Scan for the cell matching the given text and deliver its [x, y] coordinate at center. 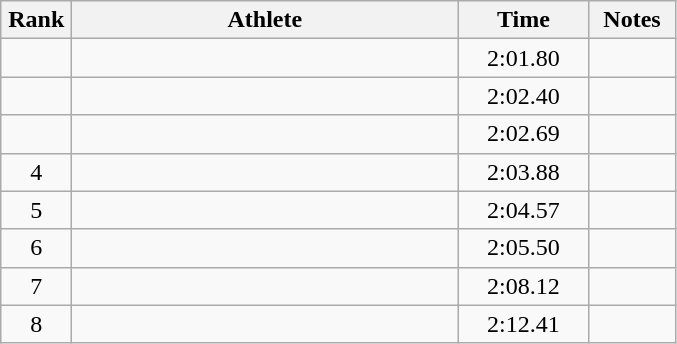
2:03.88 [524, 172]
8 [36, 324]
2:12.41 [524, 324]
4 [36, 172]
2:01.80 [524, 58]
2:08.12 [524, 286]
2:02.40 [524, 96]
5 [36, 210]
Athlete [265, 20]
2:05.50 [524, 248]
Rank [36, 20]
Time [524, 20]
7 [36, 286]
6 [36, 248]
Notes [632, 20]
2:04.57 [524, 210]
2:02.69 [524, 134]
